Scan for the cell matching the given text and deliver its [x, y] coordinate at center. 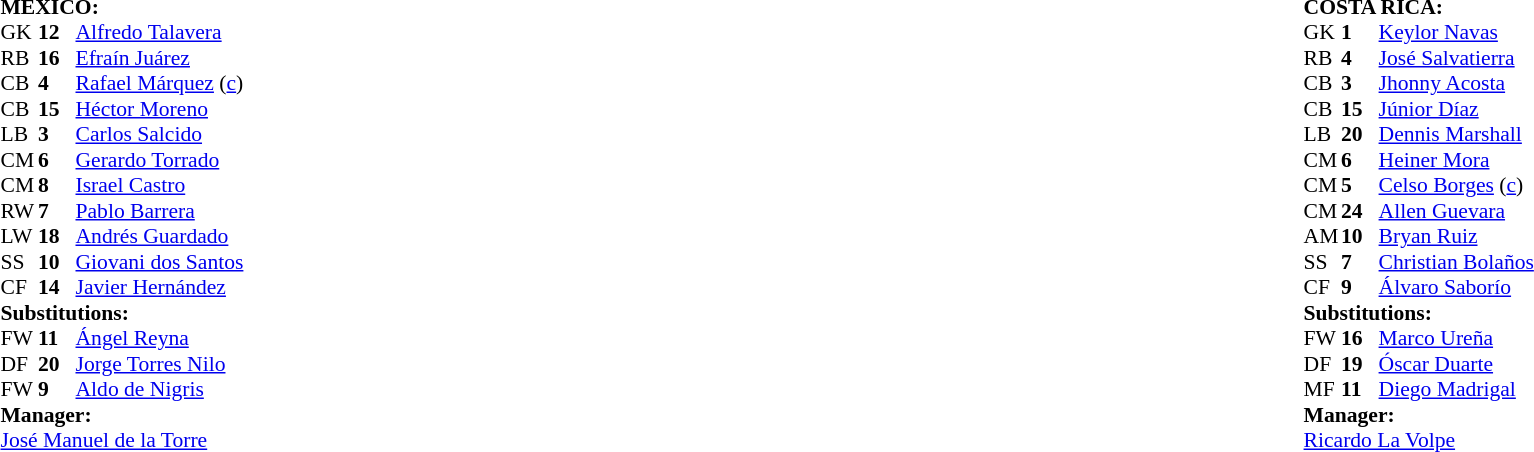
1 [1360, 33]
Carlos Salcido [160, 135]
8 [57, 185]
Heiner Mora [1456, 160]
24 [1360, 211]
Jhonny Acosta [1456, 83]
Júnior Díaz [1456, 109]
Keylor Navas [1456, 33]
Marco Ureña [1456, 339]
Christian Bolaños [1456, 262]
Ángel Reyna [160, 339]
Gerardo Torrado [160, 160]
AM [1323, 237]
LW [19, 237]
Dennis Marshall [1456, 135]
Rafael Márquez (c) [160, 83]
Alfredo Talavera [160, 33]
José Salvatierra [1456, 58]
Óscar Duarte [1456, 364]
Aldo de Nigris [160, 389]
Celso Borges (c) [1456, 185]
14 [57, 287]
Pablo Barrera [160, 211]
Diego Madrigal [1456, 389]
Álvaro Saborío [1456, 287]
Andrés Guardado [160, 237]
Bryan Ruiz [1456, 237]
Javier Hernández [160, 287]
19 [1360, 364]
Giovani dos Santos [160, 262]
Efraín Juárez [160, 58]
Héctor Moreno [160, 109]
Allen Guevara [1456, 211]
Israel Castro [160, 185]
RW [19, 211]
5 [1360, 185]
18 [57, 237]
MF [1323, 389]
Jorge Torres Nilo [160, 364]
12 [57, 33]
